Pinpoint the cell where the given text exists, returning its [x, y] midpoint coordinate. 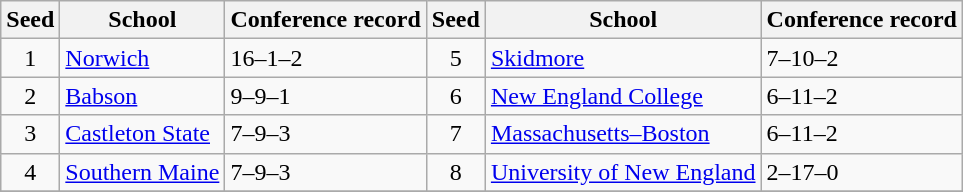
Norwich [142, 58]
16–1–2 [326, 58]
7–10–2 [862, 58]
New England College [623, 96]
2–17–0 [862, 172]
Massachusetts–Boston [623, 134]
7 [456, 134]
5 [456, 58]
Babson [142, 96]
2 [30, 96]
6 [456, 96]
4 [30, 172]
Castleton State [142, 134]
9–9–1 [326, 96]
1 [30, 58]
3 [30, 134]
Skidmore [623, 58]
8 [456, 172]
University of New England [623, 172]
Southern Maine [142, 172]
